Scan for the cell matching the given text and deliver its (x, y) coordinate at center. 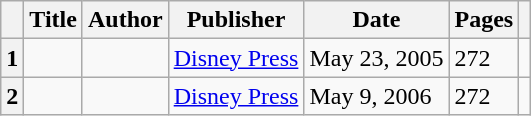
May 23, 2005 (376, 58)
Pages (484, 20)
Publisher (236, 20)
Date (376, 20)
2 (12, 96)
Author (125, 20)
May 9, 2006 (376, 96)
1 (12, 58)
Title (54, 20)
